Scan for the cell matching the given text and deliver its (x, y) coordinate at center. 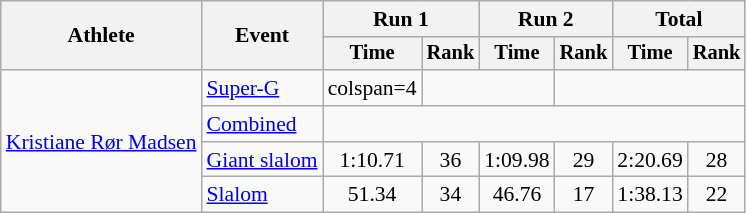
Total (678, 19)
colspan=4 (372, 88)
Athlete (102, 36)
36 (451, 160)
Kristiane Rør Madsen (102, 141)
34 (451, 195)
28 (717, 160)
Giant slalom (262, 160)
22 (717, 195)
Combined (262, 124)
2:20.69 (650, 160)
Run 1 (402, 19)
17 (584, 195)
Super-G (262, 88)
1:09.98 (516, 160)
46.76 (516, 195)
1:10.71 (372, 160)
1:38.13 (650, 195)
Slalom (262, 195)
51.34 (372, 195)
Run 2 (546, 19)
29 (584, 160)
Event (262, 36)
